From the cell containing the given text, extract its center point as [X, Y] coordinate. 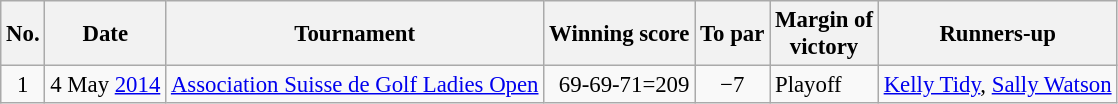
Association Suisse de Golf Ladies Open [355, 85]
1 [23, 85]
−7 [732, 85]
Kelly Tidy, Sally Watson [998, 85]
Tournament [355, 34]
Runners-up [998, 34]
To par [732, 34]
4 May 2014 [106, 85]
Margin ofvictory [824, 34]
Winning score [620, 34]
Playoff [824, 85]
Date [106, 34]
69-69-71=209 [620, 85]
No. [23, 34]
